For the text-containing cell, return its midpoint in (x, y) coordinate format. 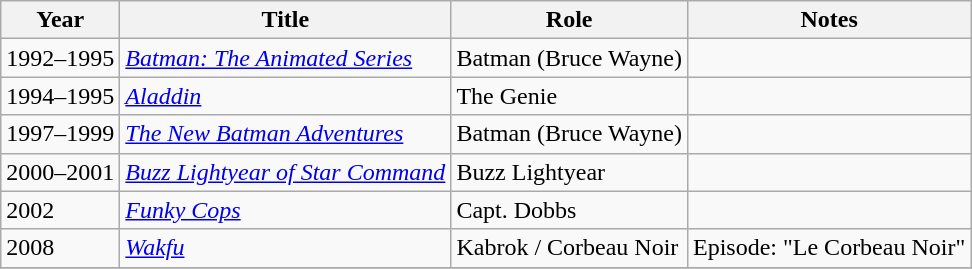
Funky Cops (286, 210)
The Genie (570, 96)
1994–1995 (60, 96)
2002 (60, 210)
Wakfu (286, 248)
Notes (828, 20)
Buzz Lightyear (570, 172)
Buzz Lightyear of Star Command (286, 172)
Role (570, 20)
Kabrok / Corbeau Noir (570, 248)
Year (60, 20)
The New Batman Adventures (286, 134)
1997–1999 (60, 134)
Batman: The Animated Series (286, 58)
Capt. Dobbs (570, 210)
Aladdin (286, 96)
2000–2001 (60, 172)
Episode: "Le Corbeau Noir" (828, 248)
1992–1995 (60, 58)
Title (286, 20)
2008 (60, 248)
